Determine the (X, Y) coordinate at the center of the cell enclosing the given text.  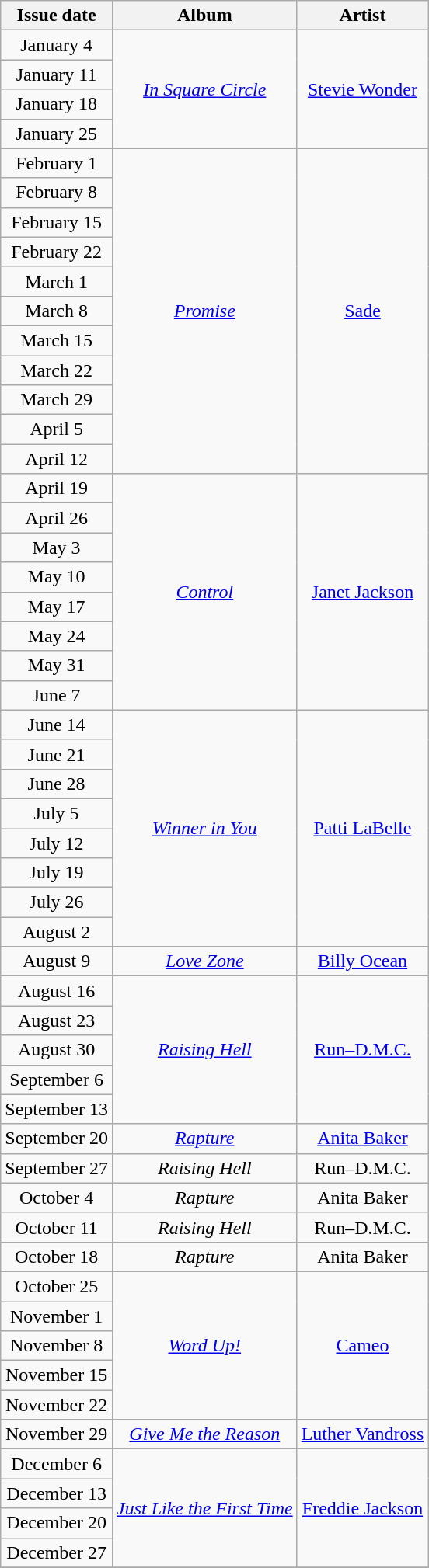
Album (204, 16)
December 27 (57, 1552)
June 28 (57, 784)
Patti LaBelle (362, 828)
Luther Vandross (362, 1434)
July 5 (57, 813)
Issue date (57, 16)
Word Up! (204, 1345)
April 5 (57, 429)
April 19 (57, 488)
Sade (362, 311)
October 4 (57, 1198)
Cameo (362, 1345)
May 17 (57, 607)
November 29 (57, 1434)
November 1 (57, 1316)
December 6 (57, 1464)
March 1 (57, 281)
August 9 (57, 961)
July 12 (57, 843)
November 15 (57, 1375)
January 11 (57, 75)
February 1 (57, 163)
July 26 (57, 902)
Stevie Wonder (362, 89)
April 12 (57, 459)
Control (204, 592)
August 23 (57, 1020)
January 25 (57, 134)
June 7 (57, 695)
July 19 (57, 873)
Promise (204, 311)
May 10 (57, 577)
Freddie Jackson (362, 1508)
Billy Ocean (362, 961)
August 30 (57, 1050)
October 18 (57, 1257)
Just Like the First Time (204, 1508)
May 31 (57, 666)
September 6 (57, 1080)
Artist (362, 16)
In Square Circle (204, 89)
March 22 (57, 370)
November 8 (57, 1346)
February 22 (57, 252)
January 4 (57, 45)
Janet Jackson (362, 592)
August 16 (57, 991)
March 29 (57, 400)
June 14 (57, 725)
October 11 (57, 1227)
March 8 (57, 311)
October 25 (57, 1286)
June 21 (57, 754)
March 15 (57, 340)
Love Zone (204, 961)
May 24 (57, 636)
August 2 (57, 932)
May 3 (57, 548)
February 8 (57, 193)
April 26 (57, 518)
Give Me the Reason (204, 1434)
February 15 (57, 222)
January 18 (57, 104)
December 20 (57, 1523)
December 13 (57, 1493)
September 13 (57, 1109)
September 20 (57, 1139)
November 22 (57, 1405)
Winner in You (204, 828)
September 27 (57, 1168)
